Search for the cell housing the specified text and yield its (x, y) center coordinate. 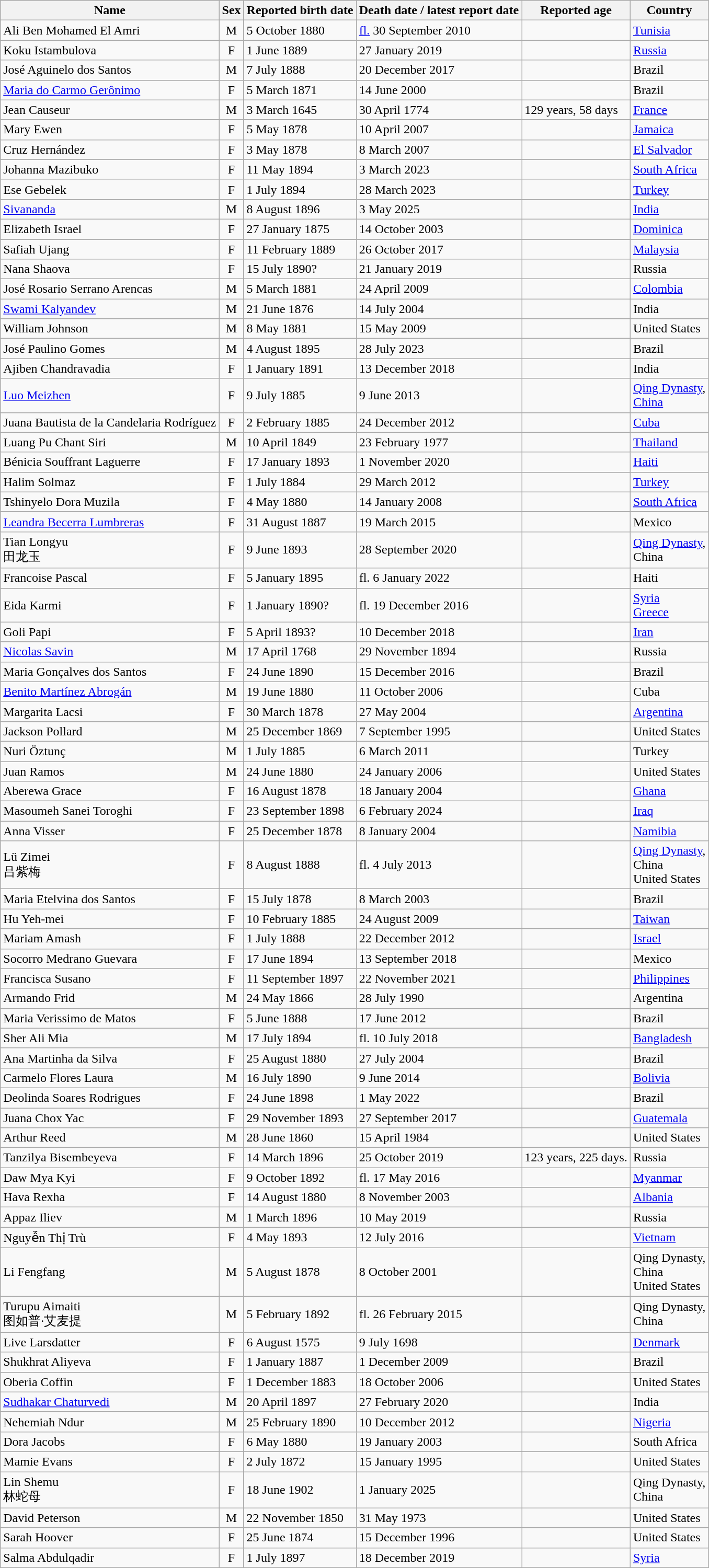
Sudhakar Chaturvedi (110, 1402)
8 May 1881 (300, 329)
23 September 1898 (300, 811)
8 March 2007 (439, 149)
José Rosario Serrano Arencas (110, 289)
Bénicia Souffrant Laguerre (110, 462)
24 December 2012 (439, 422)
14 June 2000 (439, 90)
Dominica (669, 229)
David Peterson (110, 1518)
fl. 6 January 2022 (439, 578)
16 July 1890 (300, 1078)
28 July 1990 (439, 998)
Dora Jacobs (110, 1442)
Ana Martinha da Silva (110, 1058)
Albania (669, 1197)
28 June 1860 (300, 1138)
8 August 1888 (300, 865)
Lin Shemu林蛇母 (110, 1490)
8 January 2004 (439, 831)
Lü Zimei吕紫梅 (110, 865)
Salma Abdulqadir (110, 1558)
9 July 1698 (439, 1342)
Guatemala (669, 1118)
Anna Visser (110, 831)
Luang Pu Chant Siri (110, 442)
Halim Solmaz (110, 482)
Shukhrat Aliyeva (110, 1362)
Maria Verissimo de Matos (110, 1018)
Reported age (576, 10)
Syria (669, 1558)
24 January 2006 (439, 771)
22 December 2012 (439, 939)
19 June 1880 (300, 691)
1 March 1896 (300, 1217)
9 June 2014 (439, 1078)
Appaz Iliev (110, 1217)
15 May 2009 (439, 329)
11 September 1897 (300, 978)
129 years, 58 days (576, 110)
17 June 1894 (300, 959)
24 April 2009 (439, 289)
14 March 1896 (300, 1158)
Carmelo Flores Laura (110, 1078)
8 November 2003 (439, 1197)
Swami Kalyandev (110, 309)
Masoumeh Sanei Toroghi (110, 811)
Israel (669, 939)
27 January 2019 (439, 50)
24 August 2009 (439, 919)
21 January 2019 (439, 269)
1 May 2022 (439, 1098)
Li Fengfang (110, 1272)
13 December 2018 (439, 368)
Maria do Carmo Gerônimo (110, 90)
6 March 2011 (439, 751)
8 March 2003 (439, 899)
26 October 2017 (439, 249)
José Paulino Gomes (110, 349)
2 February 1885 (300, 422)
5 January 1895 (300, 578)
1 January 2025 (439, 1490)
18 December 2019 (439, 1558)
6 May 1880 (300, 1442)
17 April 1768 (300, 652)
27 July 2004 (439, 1058)
22 November 1850 (300, 1518)
9 July 1885 (300, 395)
Francoise Pascal (110, 578)
8 October 2001 (439, 1272)
25 October 2019 (439, 1158)
9 October 1892 (300, 1178)
18 October 2006 (439, 1382)
Jamaica (669, 130)
Aberewa Grace (110, 791)
1 July 1884 (300, 482)
fl. 26 February 2015 (439, 1315)
El Salvador (669, 149)
14 July 2004 (439, 309)
Maria Etelvina dos Santos (110, 899)
Mamie Evans (110, 1461)
Koku Istambulova (110, 50)
Jackson Pollard (110, 731)
5 June 1888 (300, 1018)
1 July 1888 (300, 939)
1 December 2009 (439, 1362)
Jean Causeur (110, 110)
12 July 2016 (439, 1238)
Nehemiah Ndur (110, 1422)
Nguyễn Thị Trù (110, 1238)
16 August 1878 (300, 791)
10 May 2019 (439, 1217)
Malaysia (669, 249)
fl. 19 December 2016 (439, 605)
fl. 30 September 2010 (439, 30)
Tanzilya Bisembeyeva (110, 1158)
31 May 1973 (439, 1518)
Francisca Susano (110, 978)
Tshinyelo Dora Muzila (110, 502)
4 May 1880 (300, 502)
7 September 1995 (439, 731)
Armando Frid (110, 998)
29 November 1893 (300, 1118)
24 June 1890 (300, 672)
Name (110, 10)
1 June 1889 (300, 50)
1 January 1891 (300, 368)
27 September 2017 (439, 1118)
Hu Yeh-mei (110, 919)
24 June 1898 (300, 1098)
11 May 1894 (300, 169)
10 February 1885 (300, 919)
2 July 1872 (300, 1461)
30 April 1774 (439, 110)
5 April 1893? (300, 632)
13 September 2018 (439, 959)
10 December 2012 (439, 1422)
Socorro Medrano Guevara (110, 959)
29 March 2012 (439, 482)
15 January 1995 (439, 1461)
Juan Ramos (110, 771)
Nuri Öztunç (110, 751)
23 February 1977 (439, 442)
1 November 2020 (439, 462)
1 December 1883 (300, 1382)
Ese Gebelek (110, 189)
6 August 1575 (300, 1342)
Vietnam (669, 1238)
18 June 1902 (300, 1490)
Live Larsdatter (110, 1342)
19 March 2015 (439, 522)
20 December 2017 (439, 70)
Sarah Hoover (110, 1538)
Maria Gonçalves dos Santos (110, 672)
3 May 2025 (439, 209)
Mariam Amash (110, 939)
Nicolas Savin (110, 652)
Iraq (669, 811)
19 January 2003 (439, 1442)
SyriaGreece (669, 605)
Margarita Lacsi (110, 711)
William Johnson (110, 329)
Tunisia (669, 30)
5 October 1880 (300, 30)
11 October 2006 (439, 691)
Iran (669, 632)
Benito Martínez Abrogán (110, 691)
25 June 1874 (300, 1538)
Denmark (669, 1342)
José Aguinelo dos Santos (110, 70)
Colombia (669, 289)
4 May 1893 (300, 1238)
5 August 1878 (300, 1272)
27 May 2004 (439, 711)
Death date / latest report date (439, 10)
18 January 2004 (439, 791)
6 February 2024 (439, 811)
Elizabeth Israel (110, 229)
17 June 2012 (439, 1018)
5 March 1871 (300, 90)
4 August 1895 (300, 349)
1 January 1887 (300, 1362)
Cruz Hernández (110, 149)
28 March 2023 (439, 189)
25 August 1880 (300, 1058)
Sher Ali Mia (110, 1038)
Philippines (669, 978)
Tian Longyu田龙玉 (110, 550)
9 June 1893 (300, 550)
1 July 1885 (300, 751)
25 December 1878 (300, 831)
14 January 2008 (439, 502)
14 October 2003 (439, 229)
14 August 1880 (300, 1197)
5 May 1878 (300, 130)
10 April 2007 (439, 130)
Myanmar (669, 1178)
31 August 1887 (300, 522)
Johanna Mazibuko (110, 169)
Ajiben Chandravadia (110, 368)
Bolivia (669, 1078)
Safiah Ujang (110, 249)
France (669, 110)
Ghana (669, 791)
Reported birth date (300, 10)
Nigeria (669, 1422)
22 November 2021 (439, 978)
Mary Ewen (110, 130)
Bangladesh (669, 1038)
5 March 1881 (300, 289)
fl. 17 May 2016 (439, 1178)
Namibia (669, 831)
Sivananda (110, 209)
Ali Ben Mohamed El Amri (110, 30)
28 September 2020 (439, 550)
15 April 1984 (439, 1138)
11 February 1889 (300, 249)
27 January 1875 (300, 229)
10 April 1849 (300, 442)
Daw Mya Kyi (110, 1178)
9 June 2013 (439, 395)
3 March 2023 (439, 169)
30 March 1878 (300, 711)
8 August 1896 (300, 209)
10 December 2018 (439, 632)
21 June 1876 (300, 309)
fl. 4 July 2013 (439, 865)
Luo Meizhen (110, 395)
25 December 1869 (300, 731)
Sex (231, 10)
28 July 2023 (439, 349)
15 December 2016 (439, 672)
Eida Karmi (110, 605)
29 November 1894 (439, 652)
27 February 2020 (439, 1402)
1 July 1894 (300, 189)
7 July 1888 (300, 70)
15 July 1890? (300, 269)
15 July 1878 (300, 899)
Oberia Coffin (110, 1382)
17 January 1893 (300, 462)
3 March 1645 (300, 110)
24 May 1866 (300, 998)
123 years, 225 days. (576, 1158)
Thailand (669, 442)
Country (669, 10)
5 February 1892 (300, 1315)
20 April 1897 (300, 1402)
Arthur Reed (110, 1138)
Juana Bautista de la Candelaria Rodríguez (110, 422)
Deolinda Soares Rodrigues (110, 1098)
17 July 1894 (300, 1038)
3 May 1878 (300, 149)
fl. 10 July 2018 (439, 1038)
15 December 1996 (439, 1538)
Goli Papi (110, 632)
25 February 1890 (300, 1422)
1 January 1890? (300, 605)
Hava Rexha (110, 1197)
Leandra Becerra Lumbreras (110, 522)
Nana Shaova (110, 269)
Juana Chox Yac (110, 1118)
Turupu Aimaiti图如普·艾麦提 (110, 1315)
1 July 1897 (300, 1558)
Taiwan (669, 919)
24 June 1880 (300, 771)
